Provide the [X, Y] coordinate of the cell's center where the given text is located.  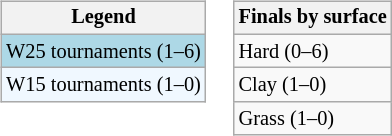
Clay (1–0) [313, 85]
W15 tournaments (1–0) [103, 85]
W25 tournaments (1–6) [103, 51]
Grass (1–0) [313, 119]
Legend [103, 18]
Hard (0–6) [313, 51]
Finals by surface [313, 18]
